For the text-containing cell, return its midpoint in (X, Y) coordinate format. 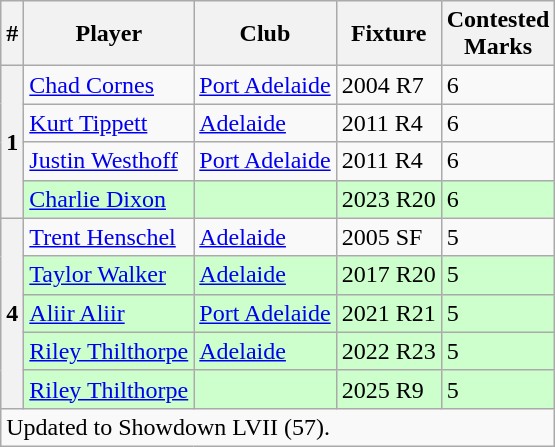
# (12, 34)
Kurt Tippett (109, 123)
Fixture (388, 34)
Chad Cornes (109, 85)
4 (12, 313)
Club (265, 34)
Aliir Aliir (109, 313)
Updated to Showdown LVII (57). (278, 427)
2022 R23 (388, 351)
Charlie Dixon (109, 199)
Justin Westhoff (109, 161)
2004 R7 (388, 85)
1 (12, 142)
Taylor Walker (109, 275)
2021 R21 (388, 313)
ContestedMarks (498, 34)
2025 R9 (388, 389)
Player (109, 34)
Trent Henschel (109, 237)
2017 R20 (388, 275)
2023 R20 (388, 199)
2005 SF (388, 237)
